Locate the cell with the specified text and output its (x, y) center coordinate. 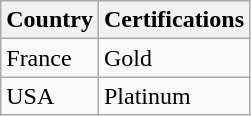
Certifications (174, 20)
USA (50, 96)
Country (50, 20)
France (50, 58)
Platinum (174, 96)
Gold (174, 58)
